Pinpoint the cell where the given text exists, returning its (x, y) midpoint coordinate. 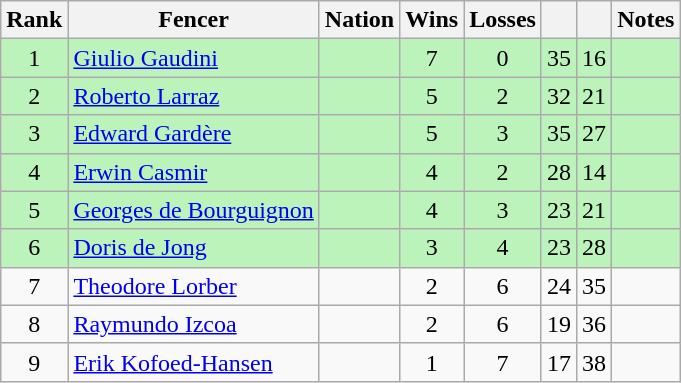
17 (558, 362)
32 (558, 96)
Notes (646, 20)
24 (558, 286)
0 (503, 58)
Raymundo Izcoa (194, 324)
9 (34, 362)
Giulio Gaudini (194, 58)
Rank (34, 20)
16 (594, 58)
Losses (503, 20)
Georges de Bourguignon (194, 210)
Fencer (194, 20)
Edward Gardère (194, 134)
Wins (432, 20)
14 (594, 172)
38 (594, 362)
Theodore Lorber (194, 286)
Erwin Casmir (194, 172)
8 (34, 324)
Doris de Jong (194, 248)
19 (558, 324)
Roberto Larraz (194, 96)
36 (594, 324)
Erik Kofoed-Hansen (194, 362)
Nation (359, 20)
27 (594, 134)
